Capture the cell that displays the provided text and extract its (x, y) central coordinate. 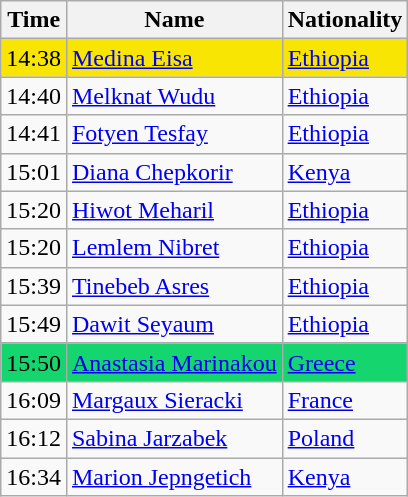
Marion Jepngetich (174, 477)
15:49 (34, 324)
Dawit Seyaum (174, 324)
Sabina Jarzabek (174, 438)
Name (174, 20)
Diana Chepkorir (174, 172)
16:09 (34, 400)
Fotyen Tesfay (174, 134)
15:50 (34, 362)
15:39 (34, 286)
Margaux Sieracki (174, 400)
Hiwot Meharil (174, 210)
14:38 (34, 58)
14:40 (34, 96)
Anastasia Marinakou (174, 362)
15:01 (34, 172)
Tinebeb Asres (174, 286)
Greece (345, 362)
Lemlem Nibret (174, 248)
Melknat Wudu (174, 96)
Time (34, 20)
Poland (345, 438)
France (345, 400)
Medina Eisa (174, 58)
Nationality (345, 20)
16:12 (34, 438)
14:41 (34, 134)
16:34 (34, 477)
